Return the (X, Y) coordinate for the center point of the cell that contains the specified text.  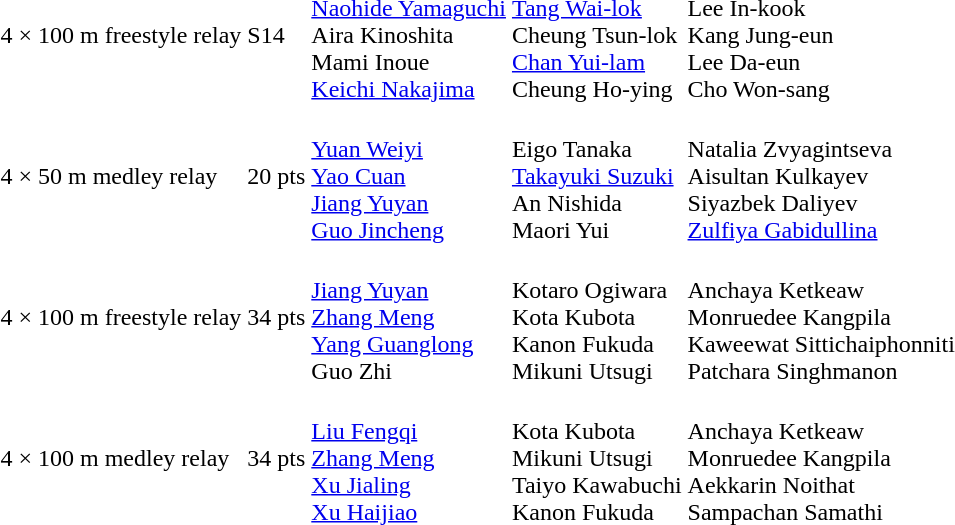
20 pts (276, 176)
Eigo TanakaTakayuki SuzukiAn NishidaMaori Yui (596, 176)
Jiang YuyanZhang MengYang GuanglongGuo Zhi (409, 317)
Kotaro OgiwaraKota KubotaKanon FukudaMikuni Utsugi (596, 317)
34 pts (276, 317)
Yuan WeiyiYao CuanJiang YuyanGuo Jincheng (409, 176)
